Identify which cell holds the provided text, then report its (x, y) central coordinate. 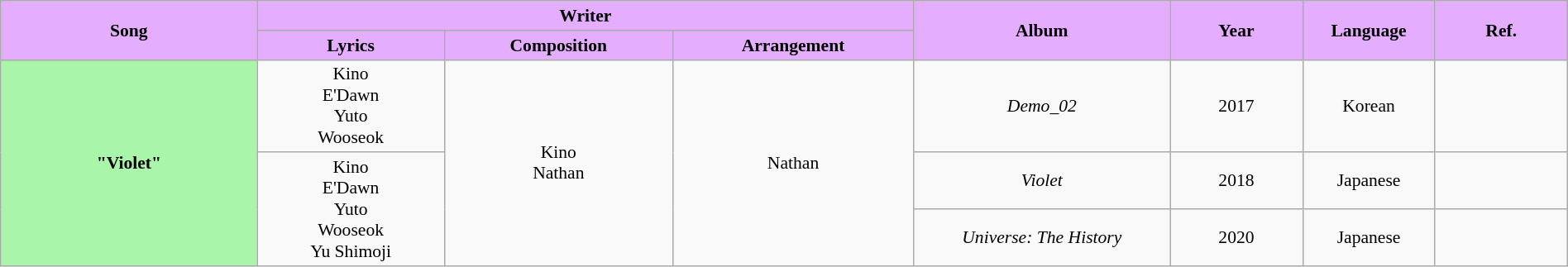
2020 (1236, 238)
Writer (586, 16)
Demo_02 (1042, 106)
Language (1369, 30)
Composition (558, 45)
Album (1042, 30)
KinoNathan (558, 163)
KinoE'DawnYutoWooseokYu Shimoji (351, 209)
Arrangement (792, 45)
"Violet" (129, 163)
Lyrics (351, 45)
Year (1236, 30)
KinoE'DawnYutoWooseok (351, 106)
2018 (1236, 180)
2017 (1236, 106)
Universe: The History (1042, 238)
Song (129, 30)
Ref. (1501, 30)
Nathan (792, 163)
Violet (1042, 180)
Korean (1369, 106)
